Output the [X, Y] coordinate of the center of the cell containing the given text.  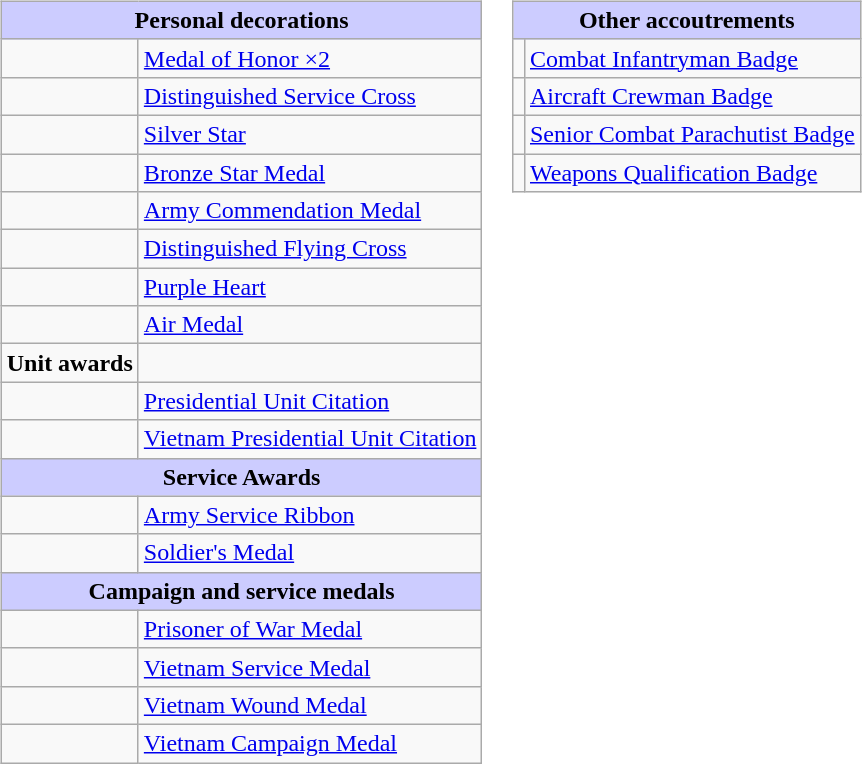
Campaign and service medals [242, 591]
Presidential Unit Citation [310, 401]
Soldier's Medal [310, 553]
Aircraft Crewman Badge [692, 96]
Army Service Ribbon [310, 515]
Bronze Star Medal [310, 173]
Army Commendation Medal [310, 211]
Prisoner of War Medal [310, 629]
Medal of Honor ×2 [310, 58]
Vietnam Presidential Unit Citation [310, 439]
Vietnam Campaign Medal [310, 743]
Unit awards [70, 363]
Air Medal [310, 325]
Purple Heart [310, 287]
Service Awards [242, 477]
Distinguished Flying Cross [310, 249]
Other accoutrements [686, 20]
Senior Combat Parachutist Badge [692, 134]
Vietnam Wound Medal [310, 705]
Personal decorations [242, 20]
Weapons Qualification Badge [692, 173]
Vietnam Service Medal [310, 667]
Silver Star [310, 134]
Combat Infantryman Badge [692, 58]
Distinguished Service Cross [310, 96]
